Search for the cell housing the specified text and yield its (X, Y) center coordinate. 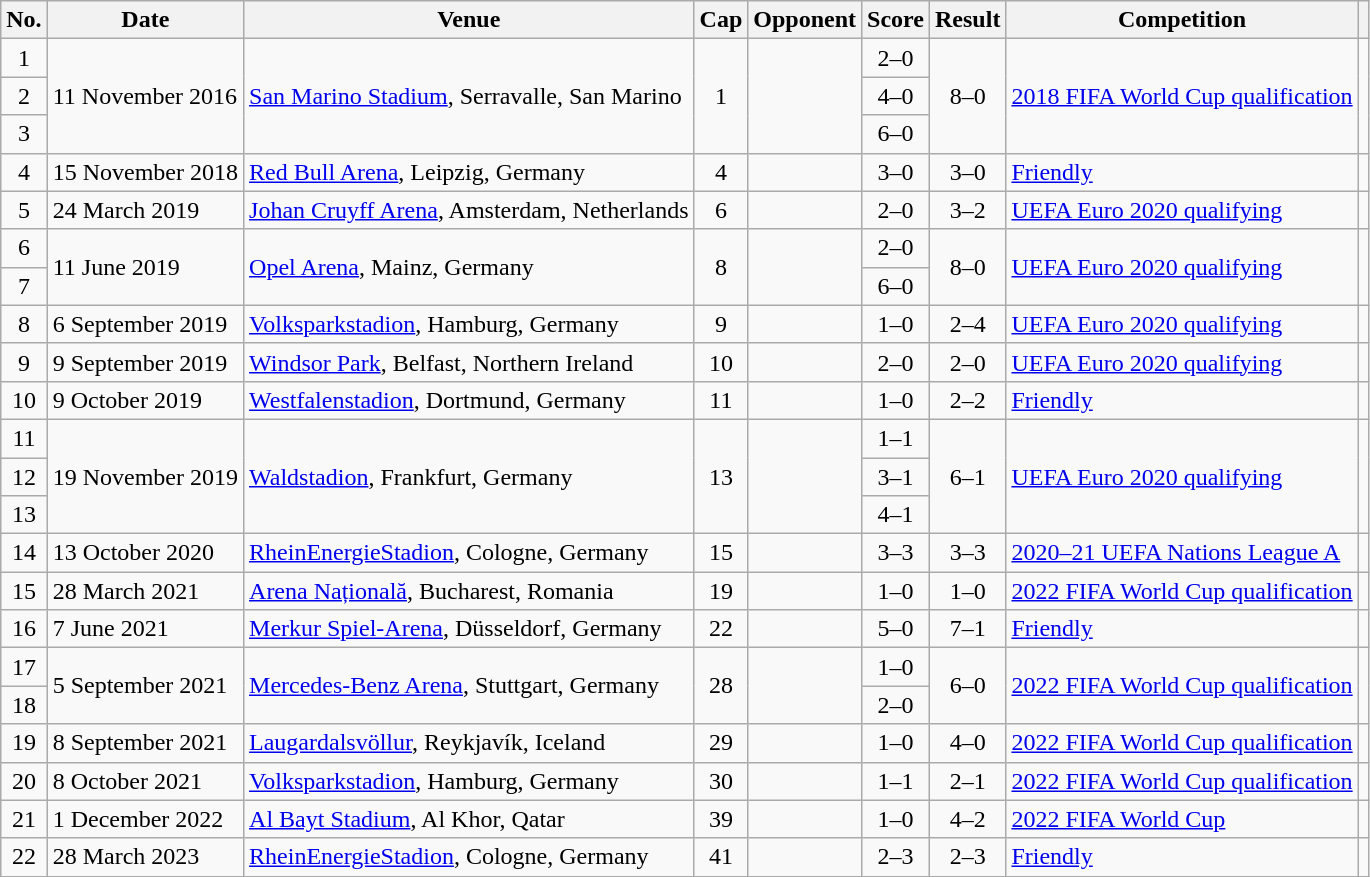
1 December 2022 (145, 819)
Al Bayt Stadium, Al Khor, Qatar (470, 819)
28 March 2021 (145, 591)
Waldstadion, Frankfurt, Germany (470, 476)
Windsor Park, Belfast, Northern Ireland (470, 362)
12 (24, 477)
5 September 2021 (145, 686)
21 (24, 819)
Red Bull Arena, Leipzig, Germany (470, 172)
2–2 (968, 400)
Laugardalsvöllur, Reykjavík, Iceland (470, 743)
2022 FIFA World Cup (1182, 819)
Opel Arena, Mainz, Germany (470, 267)
18 (24, 705)
Opponent (805, 20)
Venue (470, 20)
24 March 2019 (145, 210)
16 (24, 629)
3–1 (896, 477)
2–1 (968, 781)
8 October 2021 (145, 781)
5 (24, 210)
29 (721, 743)
11 June 2019 (145, 267)
2 (24, 96)
3–2 (968, 210)
Arena Națională, Bucharest, Romania (470, 591)
28 (721, 686)
39 (721, 819)
3 (24, 134)
20 (24, 781)
14 (24, 553)
7 (24, 286)
6–1 (968, 476)
17 (24, 667)
8 September 2021 (145, 743)
Score (896, 20)
2020–21 UEFA Nations League A (1182, 553)
11 November 2016 (145, 96)
6 September 2019 (145, 324)
13 October 2020 (145, 553)
7 June 2021 (145, 629)
30 (721, 781)
4–2 (968, 819)
Date (145, 20)
9 September 2019 (145, 362)
Cap (721, 20)
15 November 2018 (145, 172)
9 October 2019 (145, 400)
7–1 (968, 629)
19 November 2019 (145, 476)
Westfalenstadion, Dortmund, Germany (470, 400)
Johan Cruyff Arena, Amsterdam, Netherlands (470, 210)
2018 FIFA World Cup qualification (1182, 96)
Mercedes-Benz Arena, Stuttgart, Germany (470, 686)
Merkur Spiel-Arena, Düsseldorf, Germany (470, 629)
San Marino Stadium, Serravalle, San Marino (470, 96)
Result (968, 20)
Competition (1182, 20)
41 (721, 857)
No. (24, 20)
2–4 (968, 324)
28 March 2023 (145, 857)
5–0 (896, 629)
4–1 (896, 515)
